Detect which cell encompasses the target text, then output its [X, Y] center coordinate. 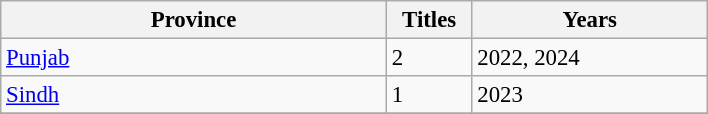
1 [429, 95]
2 [429, 58]
Sindh [194, 95]
Years [590, 20]
Province [194, 20]
2022, 2024 [590, 58]
Titles [429, 20]
Punjab [194, 58]
2023 [590, 95]
